Provide the [X, Y] coordinate of the cell's center where the given text is located.  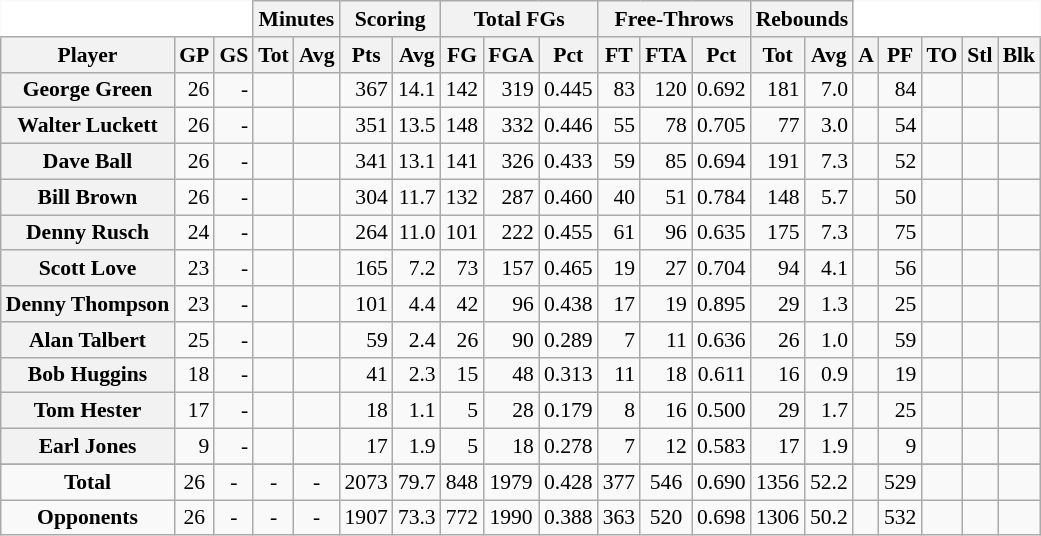
Dave Ball [88, 162]
0.446 [568, 126]
A [866, 55]
1.0 [830, 340]
27 [666, 269]
11.0 [417, 233]
FT [620, 55]
520 [666, 518]
Minutes [296, 19]
0.692 [722, 90]
1907 [366, 518]
0.289 [568, 340]
0.455 [568, 233]
Player [88, 55]
2073 [366, 482]
Bob Huggins [88, 375]
12 [666, 447]
11.7 [417, 197]
0.9 [830, 375]
5.7 [830, 197]
0.705 [722, 126]
0.465 [568, 269]
Bill Brown [88, 197]
Opponents [88, 518]
75 [900, 233]
4.1 [830, 269]
529 [900, 482]
377 [620, 482]
Blk [1020, 55]
848 [462, 482]
351 [366, 126]
GP [194, 55]
56 [900, 269]
90 [511, 340]
Denny Thompson [88, 304]
41 [366, 375]
1979 [511, 482]
15 [462, 375]
0.500 [722, 411]
264 [366, 233]
13.5 [417, 126]
0.635 [722, 233]
532 [900, 518]
1356 [778, 482]
0.313 [568, 375]
40 [620, 197]
0.583 [722, 447]
0.428 [568, 482]
332 [511, 126]
83 [620, 90]
Total FGs [520, 19]
0.784 [722, 197]
1990 [511, 518]
0.445 [568, 90]
61 [620, 233]
PF [900, 55]
0.438 [568, 304]
341 [366, 162]
319 [511, 90]
GS [234, 55]
Earl Jones [88, 447]
0.636 [722, 340]
Scott Love [88, 269]
1.7 [830, 411]
24 [194, 233]
304 [366, 197]
73 [462, 269]
0.278 [568, 447]
52.2 [830, 482]
Scoring [390, 19]
84 [900, 90]
0.690 [722, 482]
0.179 [568, 411]
50 [900, 197]
Tom Hester [88, 411]
1.1 [417, 411]
Stl [980, 55]
546 [666, 482]
0.704 [722, 269]
287 [511, 197]
2.4 [417, 340]
0.611 [722, 375]
4.4 [417, 304]
78 [666, 126]
120 [666, 90]
0.388 [568, 518]
Denny Rusch [88, 233]
73.3 [417, 518]
157 [511, 269]
7.2 [417, 269]
165 [366, 269]
0.694 [722, 162]
181 [778, 90]
222 [511, 233]
7.0 [830, 90]
3.0 [830, 126]
367 [366, 90]
51 [666, 197]
191 [778, 162]
77 [778, 126]
FGA [511, 55]
50.2 [830, 518]
Alan Talbert [88, 340]
14.1 [417, 90]
326 [511, 162]
48 [511, 375]
Rebounds [802, 19]
1.3 [830, 304]
0.433 [568, 162]
42 [462, 304]
George Green [88, 90]
94 [778, 269]
Walter Luckett [88, 126]
85 [666, 162]
Pts [366, 55]
54 [900, 126]
0.460 [568, 197]
8 [620, 411]
79.7 [417, 482]
175 [778, 233]
28 [511, 411]
363 [620, 518]
2.3 [417, 375]
0.698 [722, 518]
Total [88, 482]
772 [462, 518]
TO [942, 55]
141 [462, 162]
142 [462, 90]
Free-Throws [674, 19]
FTA [666, 55]
0.895 [722, 304]
55 [620, 126]
FG [462, 55]
132 [462, 197]
1306 [778, 518]
13.1 [417, 162]
52 [900, 162]
